Locate the cell with the specified text and output its [x, y] center coordinate. 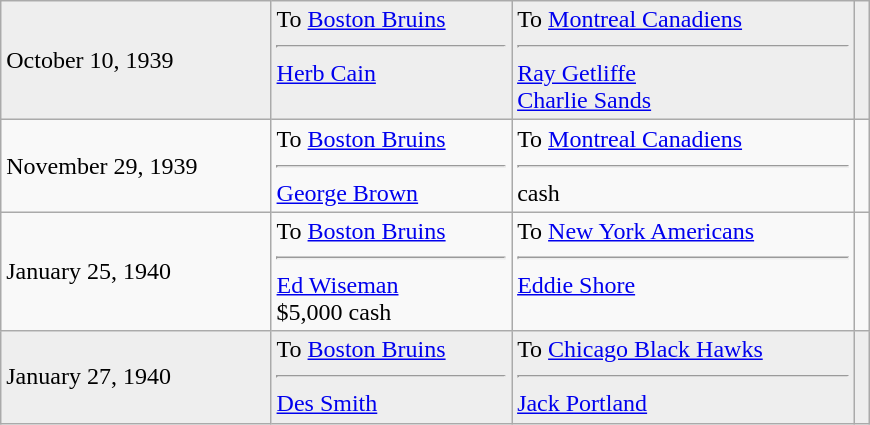
To Boston BruinsGeorge Brown [392, 166]
November 29, 1939 [136, 166]
October 10, 1939 [136, 60]
January 27, 1940 [136, 377]
To New York AmericansEddie Shore [684, 272]
To Montreal Canadienscash [684, 166]
To Boston BruinsEd Wiseman$5,000 cash [392, 272]
To Montreal CanadiensRay GetliffeCharlie Sands [684, 60]
To Boston BruinsDes Smith [392, 377]
January 25, 1940 [136, 272]
To Chicago Black HawksJack Portland [684, 377]
To Boston BruinsHerb Cain [392, 60]
